Scan for the cell matching the given text and deliver its (X, Y) coordinate at center. 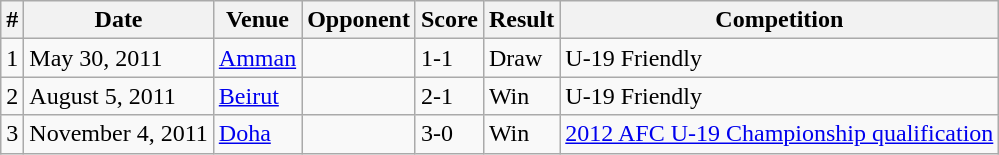
2012 AFC U-19 Championship qualification (780, 134)
Score (449, 20)
Competition (780, 20)
Date (118, 20)
1-1 (449, 58)
Beirut (257, 96)
1 (12, 58)
Doha (257, 134)
2-1 (449, 96)
# (12, 20)
2 (12, 96)
Draw (521, 58)
Opponent (359, 20)
May 30, 2011 (118, 58)
Venue (257, 20)
3 (12, 134)
November 4, 2011 (118, 134)
Amman (257, 58)
3-0 (449, 134)
August 5, 2011 (118, 96)
Result (521, 20)
